Scan for the cell matching the given text and deliver its [X, Y] coordinate at center. 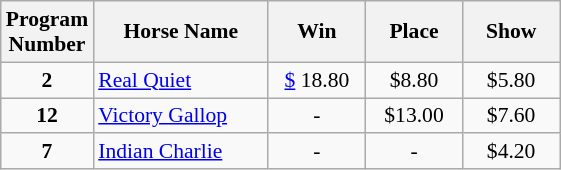
Show [512, 32]
Horse Name [180, 32]
$7.60 [512, 116]
$13.00 [414, 116]
2 [47, 80]
$8.80 [414, 80]
Win [316, 32]
7 [47, 152]
$ 18.80 [316, 80]
$4.20 [512, 152]
$5.80 [512, 80]
Place [414, 32]
Real Quiet [180, 80]
12 [47, 116]
Victory Gallop [180, 116]
ProgramNumber [47, 32]
Indian Charlie [180, 152]
